For the text-containing cell, return its midpoint in (X, Y) coordinate format. 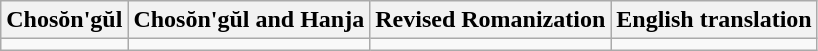
Revised Romanization (490, 20)
English translation (714, 20)
Chosŏn'gŭl (64, 20)
Chosŏn'gŭl and Hanja (249, 20)
